Locate the cell with the specified text and output its (x, y) center coordinate. 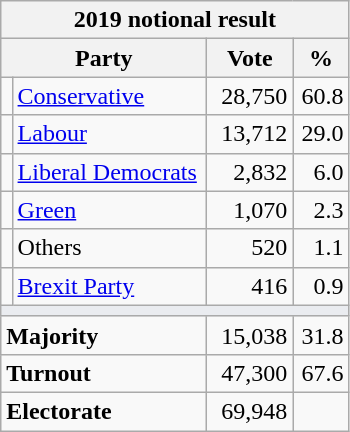
Party (104, 58)
6.0 (321, 172)
2019 notional result (175, 20)
31.8 (321, 335)
Liberal Democrats (110, 172)
28,750 (250, 96)
Electorate (104, 411)
Labour (110, 134)
Others (110, 248)
Conservative (110, 96)
47,300 (250, 373)
520 (250, 248)
60.8 (321, 96)
2.3 (321, 210)
% (321, 58)
29.0 (321, 134)
Green (110, 210)
1.1 (321, 248)
2,832 (250, 172)
13,712 (250, 134)
1,070 (250, 210)
416 (250, 286)
69,948 (250, 411)
Vote (250, 58)
67.6 (321, 373)
Brexit Party (110, 286)
Turnout (104, 373)
0.9 (321, 286)
15,038 (250, 335)
Majority (104, 335)
